Extract the [x, y] coordinate from the center of the cell holding the provided text.  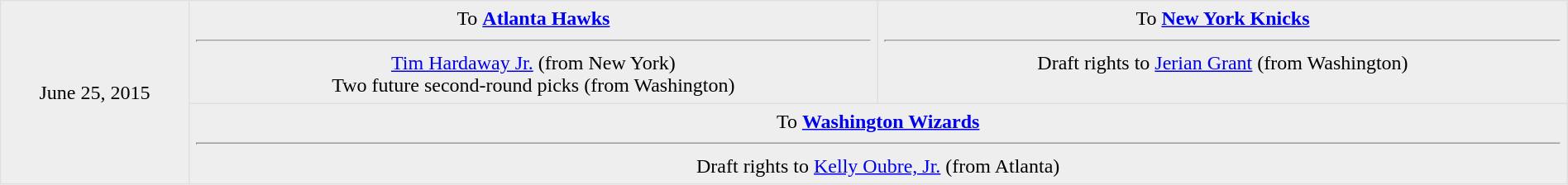
To Washington WizardsDraft rights to Kelly Oubre, Jr. (from Atlanta) [878, 144]
To New York KnicksDraft rights to Jerian Grant (from Washington) [1223, 52]
June 25, 2015 [94, 92]
To Atlanta HawksTim Hardaway Jr. (from New York)Two future second-round picks (from Washington) [533, 52]
